From the cell containing the given text, extract its center point as (x, y) coordinate. 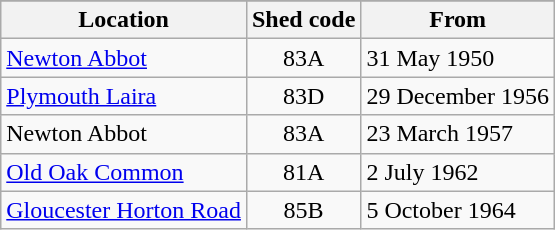
29 December 1956 (458, 96)
Plymouth Laira (124, 96)
Location (124, 20)
83D (303, 96)
Gloucester Horton Road (124, 210)
From (458, 20)
23 March 1957 (458, 134)
31 May 1950 (458, 58)
Old Oak Common (124, 172)
5 October 1964 (458, 210)
2 July 1962 (458, 172)
81A (303, 172)
85B (303, 210)
Shed code (303, 20)
